Search for the cell housing the specified text and yield its [x, y] center coordinate. 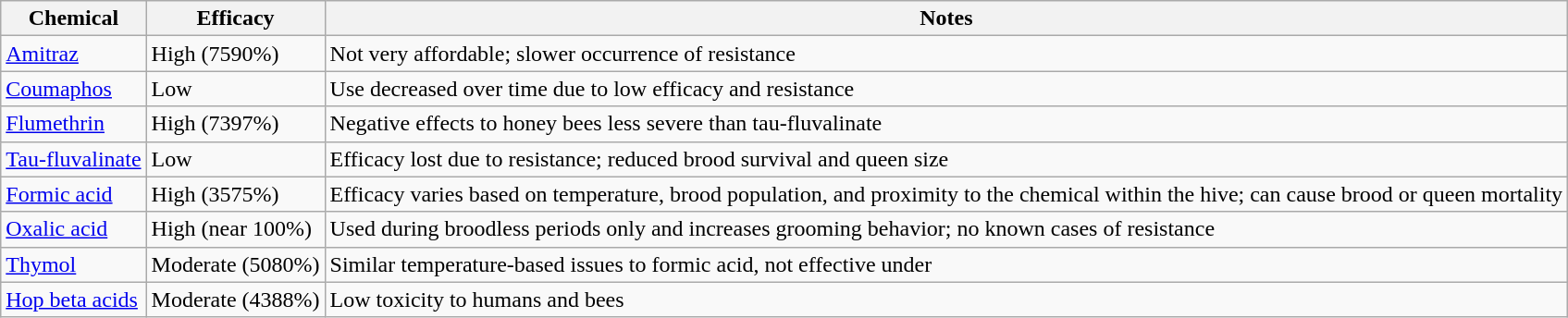
Efficacy [235, 18]
Coumaphos [74, 89]
Used during broodless periods only and increases grooming behavior; no known cases of resistance [946, 229]
Not very affordable; slower occurrence of resistance [946, 54]
Oxalic acid [74, 229]
Thymol [74, 264]
Flumethrin [74, 124]
Similar temperature-based issues to formic acid, not effective under [946, 264]
High (7590%) [235, 54]
High (near 100%) [235, 229]
Moderate (4388%) [235, 300]
Efficacy varies based on temperature, brood population, and proximity to the chemical within the hive; can cause brood or queen mortality [946, 194]
Low toxicity to humans and bees [946, 300]
High (7397%) [235, 124]
Chemical [74, 18]
Negative effects to honey bees less severe than tau-fluvalinate [946, 124]
Use decreased over time due to low efficacy and resistance [946, 89]
Moderate (5080%) [235, 264]
Notes [946, 18]
Amitraz [74, 54]
Hop beta acids [74, 300]
High (3575%) [235, 194]
Formic acid [74, 194]
Tau-fluvalinate [74, 159]
Efficacy lost due to resistance; reduced brood survival and queen size [946, 159]
